Extract the (X, Y) coordinate from the center of the cell holding the provided text.  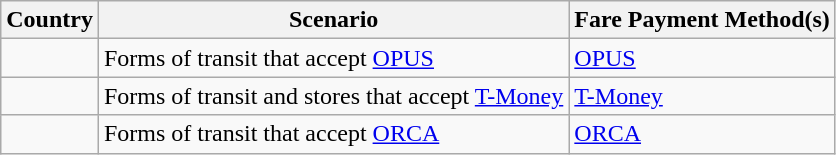
ORCA (702, 134)
Forms of transit that accept OPUS (333, 58)
OPUS (702, 58)
T-Money (702, 96)
Forms of transit that accept ORCA (333, 134)
Scenario (333, 20)
Country (50, 20)
Fare Payment Method(s) (702, 20)
Forms of transit and stores that accept T-Money (333, 96)
